Detect which cell encompasses the target text, then output its [x, y] center coordinate. 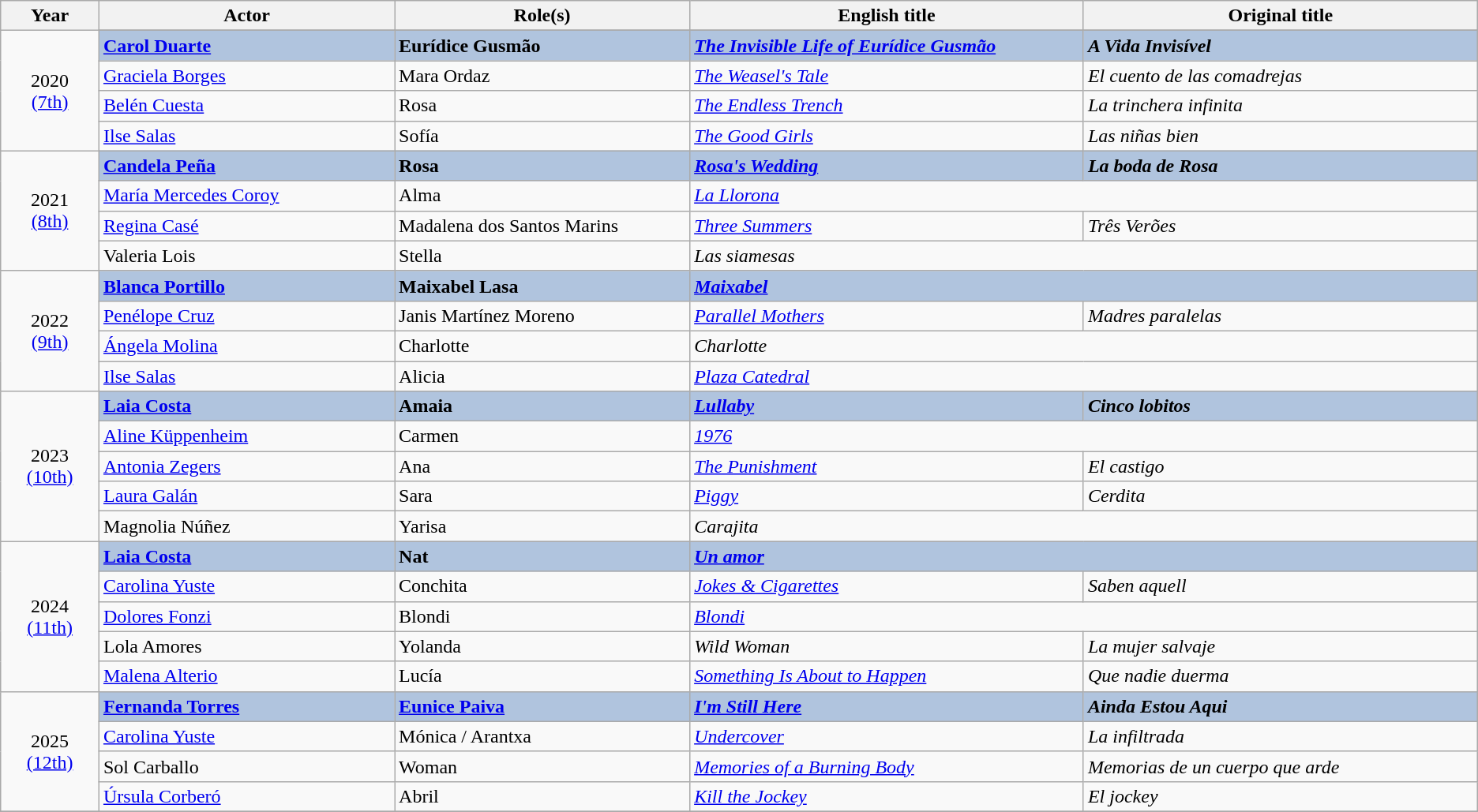
Undercover [887, 736]
Las niñas bien [1281, 136]
Dolores Fonzi [246, 616]
El cuento de las comadrejas [1281, 76]
Aline Küppenheim [246, 436]
La Llorona [1084, 196]
Plaza Catedral [1084, 376]
Maixabel [1084, 286]
Kill the Jockey [887, 796]
1976 [1084, 436]
Alma [542, 196]
Malena Alterio [246, 676]
Ana [542, 466]
Three Summers [887, 226]
Eurídice Gusmão [542, 46]
Valeria Lois [246, 256]
2024(11th) [51, 616]
Amaia [542, 406]
Graciela Borges [246, 76]
La mujer salvaje [1281, 646]
Antonia Zegers [246, 466]
Sol Carballo [246, 766]
Yarisa [542, 526]
Woman [542, 766]
Parallel Mothers [887, 316]
A Vida Invisível [1281, 46]
Que nadie duerma [1281, 676]
Cerdita [1281, 496]
Actor [246, 16]
2025(12th) [51, 751]
Role(s) [542, 16]
Belén Cuesta [246, 106]
Rosa's Wedding [887, 166]
Mónica / Arantxa [542, 736]
Stella [542, 256]
Memories of a Burning Body [887, 766]
El jockey [1281, 796]
Três Verões [1281, 226]
La boda de Rosa [1281, 166]
Saben aquell [1281, 586]
Something Is About to Happen [887, 676]
The Weasel's Tale [887, 76]
I'm Still Here [887, 706]
Laura Galán [246, 496]
Un amor [1084, 556]
Regina Casé [246, 226]
Nat [542, 556]
Wild Woman [887, 646]
2022(9th) [51, 331]
Jokes & Cigarettes [887, 586]
Úrsula Corberó [246, 796]
Conchita [542, 586]
Carmen [542, 436]
The Punishment [887, 466]
Las siamesas [1084, 256]
Madres paralelas [1281, 316]
The Good Girls [887, 136]
Ainda Estou Aqui [1281, 706]
La infiltrada [1281, 736]
Yolanda [542, 646]
Mara Ordaz [542, 76]
Madalena dos Santos Marins [542, 226]
Janis Martínez Moreno [542, 316]
Eunice Paiva [542, 706]
The Endless Trench [887, 106]
Carajita [1084, 526]
Sara [542, 496]
Carol Duarte [246, 46]
Alicia [542, 376]
2020(7th) [51, 91]
Lullaby [887, 406]
Penélope Cruz [246, 316]
Lola Amores [246, 646]
Blanca Portillo [246, 286]
María Mercedes Coroy [246, 196]
Candela Peña [246, 166]
Abril [542, 796]
El castigo [1281, 466]
Sofía [542, 136]
Year [51, 16]
2021(8th) [51, 211]
2023(10th) [51, 466]
Lucía [542, 676]
Magnolia Núñez [246, 526]
The Invisible Life of Eurídice Gusmão [887, 46]
La trinchera infinita [1281, 106]
Memorias de un cuerpo que arde [1281, 766]
Piggy [887, 496]
English title [887, 16]
Original title [1281, 16]
Fernanda Torres [246, 706]
Maixabel Lasa [542, 286]
Cinco lobitos [1281, 406]
Ángela Molina [246, 346]
